Provide the [x, y] coordinate of the cell's center where the given text is located.  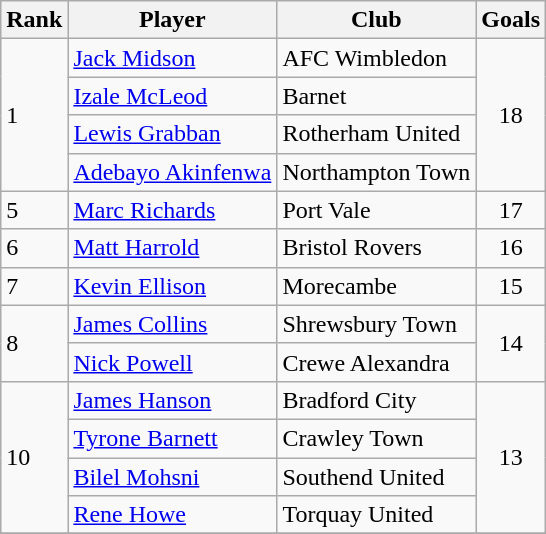
Bristol Rovers [376, 248]
Rank [34, 20]
5 [34, 210]
10 [34, 457]
Tyrone Barnett [172, 438]
17 [511, 210]
Northampton Town [376, 172]
Bilel Mohsni [172, 477]
Club [376, 20]
Izale McLeod [172, 96]
James Collins [172, 324]
Morecambe [376, 286]
Port Vale [376, 210]
Matt Harrold [172, 248]
Barnet [376, 96]
Bradford City [376, 400]
Rene Howe [172, 515]
7 [34, 286]
Southend United [376, 477]
Goals [511, 20]
1 [34, 115]
Shrewsbury Town [376, 324]
6 [34, 248]
Jack Midson [172, 58]
Adebayo Akinfenwa [172, 172]
Crewe Alexandra [376, 362]
8 [34, 343]
15 [511, 286]
Rotherham United [376, 134]
AFC Wimbledon [376, 58]
18 [511, 115]
James Hanson [172, 400]
Player [172, 20]
Kevin Ellison [172, 286]
Crawley Town [376, 438]
13 [511, 457]
14 [511, 343]
16 [511, 248]
Lewis Grabban [172, 134]
Nick Powell [172, 362]
Torquay United [376, 515]
Marc Richards [172, 210]
